Return (X, Y) of the center of cell containing provided text 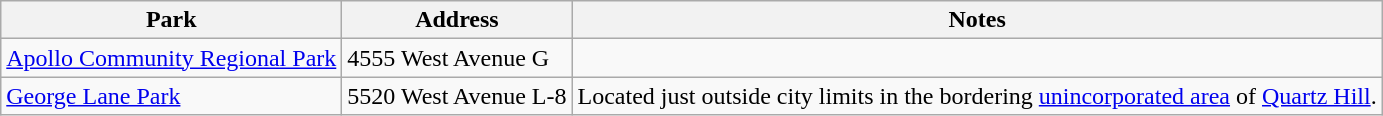
Notes (977, 20)
5520 West Avenue L-8 (457, 96)
Apollo Community Regional Park (172, 58)
Located just outside city limits in the bordering unincorporated area of Quartz Hill. (977, 96)
Address (457, 20)
George Lane Park (172, 96)
4555 West Avenue G (457, 58)
Park (172, 20)
